Extract the (x, y) coordinate from the center of the cell holding the provided text.  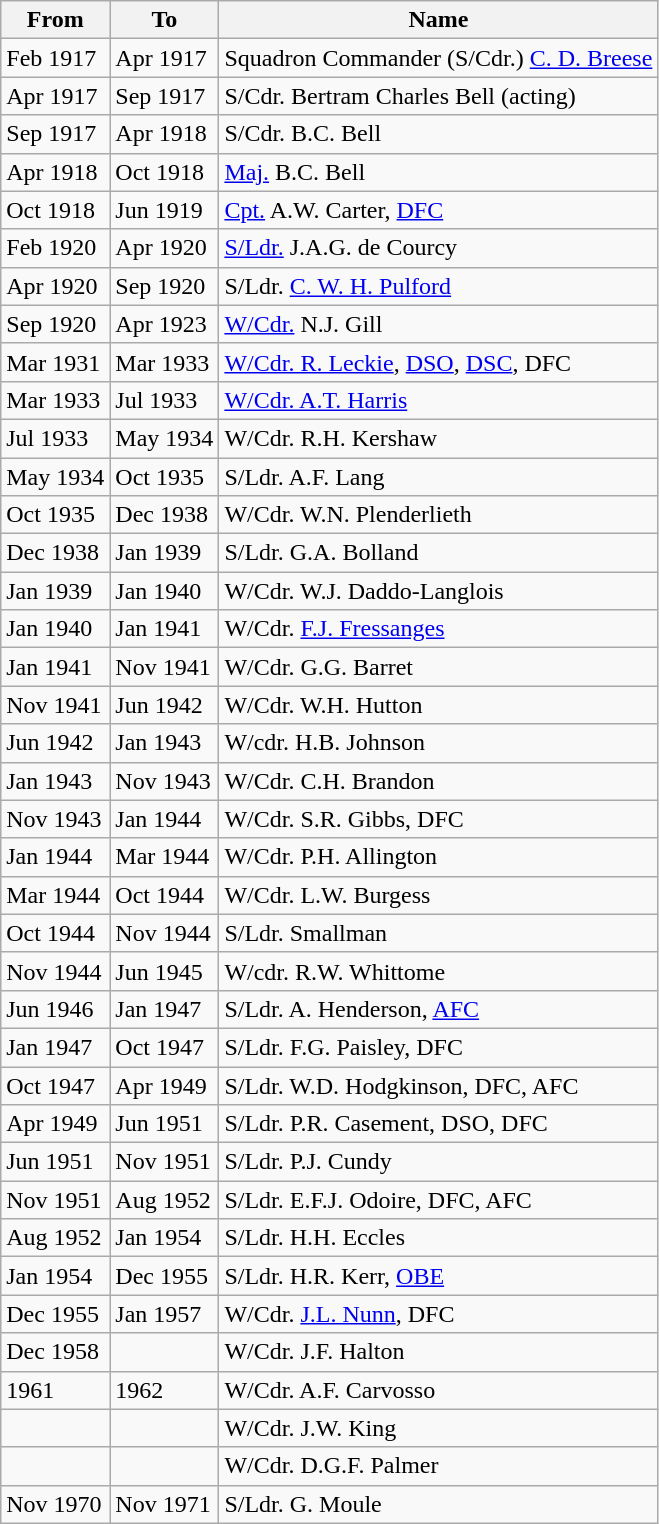
S/Ldr. C. W. H. Pulford (438, 286)
S/Ldr. Smallman (438, 933)
1961 (56, 1390)
Nov 1971 (164, 1504)
W/Cdr. A.F. Carvosso (438, 1390)
W/Cdr. C.H. Brandon (438, 781)
W/Cdr. D.G.F. Palmer (438, 1466)
Apr 1923 (164, 324)
S/Ldr. P.J. Cundy (438, 1162)
Jun 1919 (164, 210)
1962 (164, 1390)
Feb 1920 (56, 248)
W/Cdr. J.L. Nunn, DFC (438, 1314)
W/cdr. H.B. Johnson (438, 743)
Mar 1931 (56, 362)
S/Cdr. B.C. Bell (438, 134)
S/Ldr. E.F.J. Odoire, DFC, AFC (438, 1200)
S/Ldr. J.A.G. de Courcy (438, 248)
W/Cdr. F.J. Fressanges (438, 629)
W/Cdr. R. Leckie, DSO, DSC, DFC (438, 362)
Name (438, 20)
S/Ldr. H.R. Kerr, OBE (438, 1276)
W/Cdr. J.W. King (438, 1428)
Nov 1970 (56, 1504)
Feb 1917 (56, 58)
W/Cdr. J.F. Halton (438, 1352)
W/Cdr. L.W. Burgess (438, 895)
W/Cdr. W.N. Plenderlieth (438, 515)
S/Cdr. Bertram Charles Bell (acting) (438, 96)
W/Cdr. W.J. Daddo-Langlois (438, 591)
Jun 1946 (56, 1009)
From (56, 20)
S/Ldr. H.H. Eccles (438, 1238)
Dec 1958 (56, 1352)
Jan 1957 (164, 1314)
W/Cdr. W.H. Hutton (438, 705)
S/Ldr. W.D. Hodgkinson, DFC, AFC (438, 1085)
W/cdr. R.W. Whittome (438, 971)
To (164, 20)
W/Cdr. N.J. Gill (438, 324)
Cpt. A.W. Carter, DFC (438, 210)
Squadron Commander (S/Cdr.) C. D. Breese (438, 58)
W/Cdr. R.H. Kershaw (438, 438)
S/Ldr. A.F. Lang (438, 477)
W/Cdr. S.R. Gibbs, DFC (438, 819)
S/Ldr. A. Henderson, AFC (438, 1009)
S/Ldr. F.G. Paisley, DFC (438, 1047)
W/Cdr. P.H. Allington (438, 857)
Maj. B.C. Bell (438, 172)
W/Cdr. A.T. Harris (438, 400)
W/Cdr. G.G. Barret (438, 667)
S/Ldr. P.R. Casement, DSO, DFC (438, 1124)
Jun 1945 (164, 971)
S/Ldr. G.A. Bolland (438, 553)
S/Ldr. G. Moule (438, 1504)
